For the text-containing cell, return its midpoint in [X, Y] coordinate format. 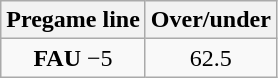
FAU −5 [74, 58]
Over/under [210, 20]
Pregame line [74, 20]
62.5 [210, 58]
